Extract the [X, Y] coordinate from the center of the cell holding the provided text.  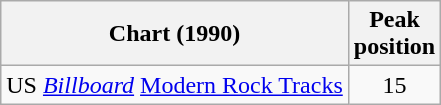
15 [394, 85]
Chart (1990) [175, 34]
US Billboard Modern Rock Tracks [175, 85]
Peakposition [394, 34]
